From the cell containing the given text, extract its center point as [X, Y] coordinate. 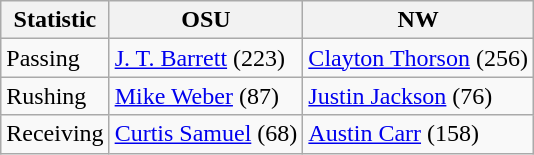
Statistic [55, 20]
Justin Jackson (76) [418, 96]
Mike Weber (87) [206, 96]
Rushing [55, 96]
OSU [206, 20]
Passing [55, 58]
J. T. Barrett (223) [206, 58]
Receiving [55, 134]
Curtis Samuel (68) [206, 134]
Austin Carr (158) [418, 134]
NW [418, 20]
Clayton Thorson (256) [418, 58]
